Return the (X, Y) coordinate for the center point of the cell that contains the specified text.  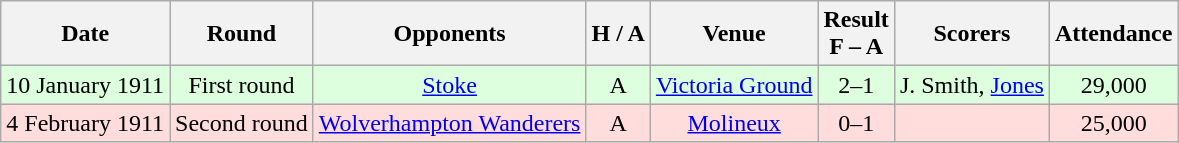
Wolverhampton Wanderers (450, 123)
0–1 (856, 123)
Round (242, 34)
J. Smith, Jones (972, 85)
Date (86, 34)
Victoria Ground (734, 85)
Attendance (1113, 34)
H / A (618, 34)
First round (242, 85)
Stoke (450, 85)
Second round (242, 123)
4 February 1911 (86, 123)
Opponents (450, 34)
2–1 (856, 85)
Molineux (734, 123)
25,000 (1113, 123)
10 January 1911 (86, 85)
ResultF – A (856, 34)
Scorers (972, 34)
Venue (734, 34)
29,000 (1113, 85)
